Return (x, y) of the center of cell containing provided text 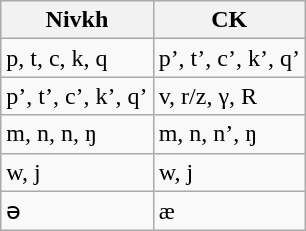
ə (77, 211)
v, r/z, γ, R (229, 96)
CK (229, 20)
m, n, n’, ŋ (229, 134)
m, n, n, ŋ (77, 134)
Nivkh (77, 20)
æ (229, 211)
p, t, c, k, q (77, 58)
